Provide the [x, y] coordinate of the cell's center where the given text is located.  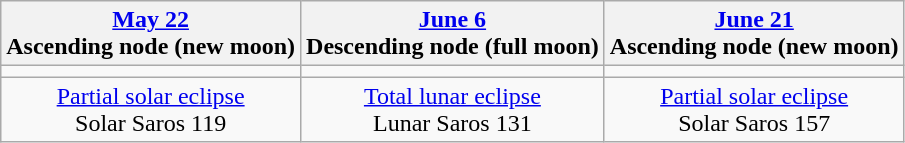
Partial solar eclipseSolar Saros 119 [151, 110]
Partial solar eclipseSolar Saros 157 [754, 110]
June 6Descending node (full moon) [453, 34]
May 22Ascending node (new moon) [151, 34]
June 21Ascending node (new moon) [754, 34]
Total lunar eclipseLunar Saros 131 [453, 110]
